Output the [X, Y] coordinate of the center of the cell containing the given text.  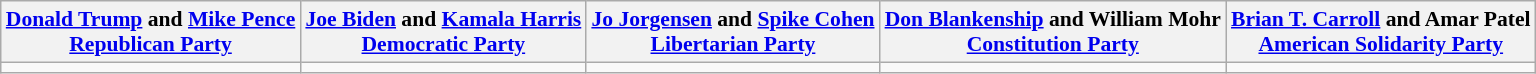
Donald Trump and Mike PenceRepublican Party [151, 32]
Don Blankenship and William MohrConstitution Party [1053, 32]
Brian T. Carroll and Amar PatelAmerican Solidarity Party [1381, 32]
Jo Jorgensen and Spike CohenLibertarian Party [732, 32]
Joe Biden and Kamala HarrisDemocratic Party [443, 32]
